Return (x, y) of the center of cell containing provided text 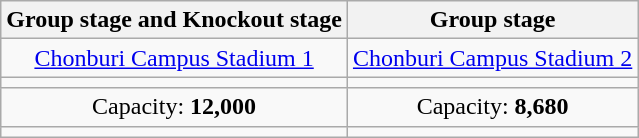
Group stage and Knockout stage (174, 20)
Group stage (492, 20)
Capacity: 8,680 (492, 107)
Chonburi Campus Stadium 2 (492, 58)
Capacity: 12,000 (174, 107)
Chonburi Campus Stadium 1 (174, 58)
